Determine the (X, Y) coordinate at the center of the cell enclosing the given text.  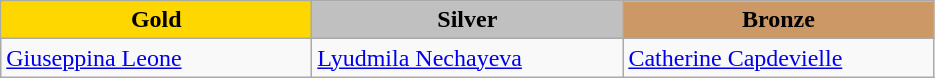
Catherine Capdevielle (778, 58)
Lyudmila Nechayeva (468, 58)
Giuseppina Leone (156, 58)
Silver (468, 20)
Gold (156, 20)
Bronze (778, 20)
